Locate the cell with the specified text and output its (x, y) center coordinate. 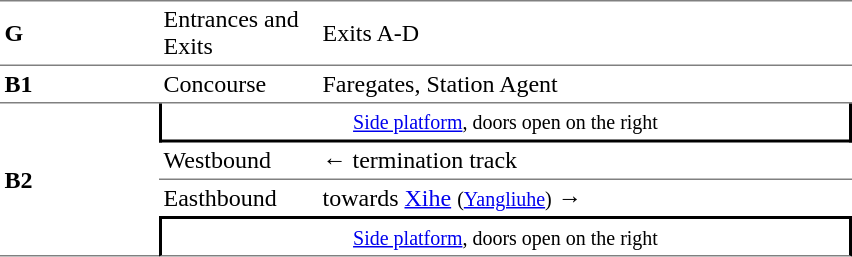
← termination track (585, 160)
B2 (80, 180)
Westbound (238, 160)
towards Xihe (Yangliuhe) → (585, 197)
Faregates, Station Agent (585, 85)
Exits A-D (585, 33)
Easthbound (238, 197)
B1 (80, 85)
Concourse (238, 85)
G (80, 33)
Entrances and Exits (238, 33)
